Return [x, y] of the center of cell containing provided text 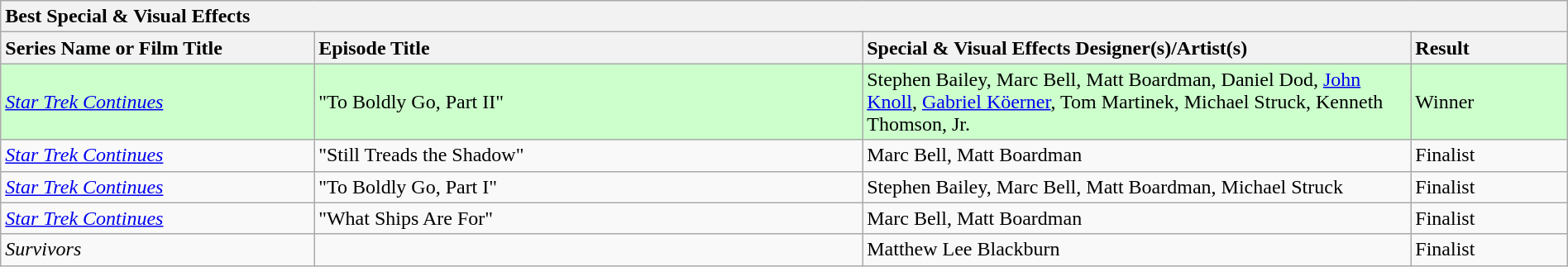
Stephen Bailey, Marc Bell, Matt Boardman, Michael Struck [1136, 187]
Winner [1489, 102]
"Still Treads the Shadow" [589, 155]
Stephen Bailey, Marc Bell, Matt Boardman, Daniel Dod, John Knoll, Gabriel Köerner, Tom Martinek, Michael Struck, Kenneth Thomson, Jr. [1136, 102]
"What Ships Are For" [589, 218]
Special & Visual Effects Designer(s)/Artist(s) [1136, 48]
"To Boldly Go, Part I" [589, 187]
Matthew Lee Blackburn [1136, 250]
Survivors [157, 250]
Series Name or Film Title [157, 48]
Episode Title [589, 48]
Result [1489, 48]
"To Boldly Go, Part II" [589, 102]
Best Special & Visual Effects [784, 17]
